Pinpoint the cell where the given text exists, returning its [X, Y] midpoint coordinate. 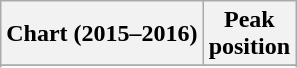
Peakposition [249, 34]
Chart (2015–2016) [102, 34]
